For the text-containing cell, return its midpoint in (X, Y) coordinate format. 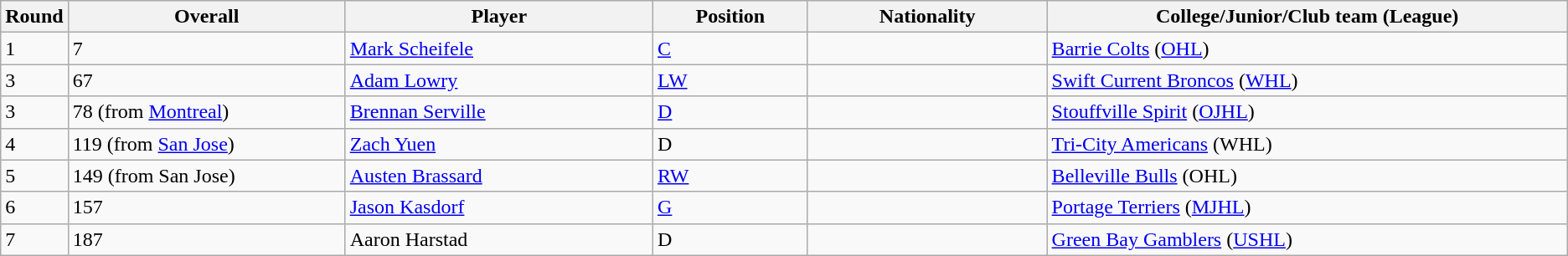
Adam Lowry (499, 80)
157 (206, 207)
Aaron Harstad (499, 239)
Belleville Bulls (OHL) (1307, 176)
67 (206, 80)
Zach Yuen (499, 144)
C (730, 49)
Portage Terriers (MJHL) (1307, 207)
78 (from Montreal) (206, 112)
Overall (206, 17)
119 (from San Jose) (206, 144)
LW (730, 80)
Player (499, 17)
Brennan Serville (499, 112)
Swift Current Broncos (WHL) (1307, 80)
1 (34, 49)
RW (730, 176)
Stouffville Spirit (OJHL) (1307, 112)
Mark Scheifele (499, 49)
Round (34, 17)
Tri-City Americans (WHL) (1307, 144)
187 (206, 239)
Austen Brassard (499, 176)
Position (730, 17)
149 (from San Jose) (206, 176)
5 (34, 176)
6 (34, 207)
College/Junior/Club team (League) (1307, 17)
Green Bay Gamblers (USHL) (1307, 239)
Barrie Colts (OHL) (1307, 49)
G (730, 207)
4 (34, 144)
Nationality (927, 17)
Jason Kasdorf (499, 207)
